Find where the given text appears and provide that cell's center as [X, Y] coordinate. 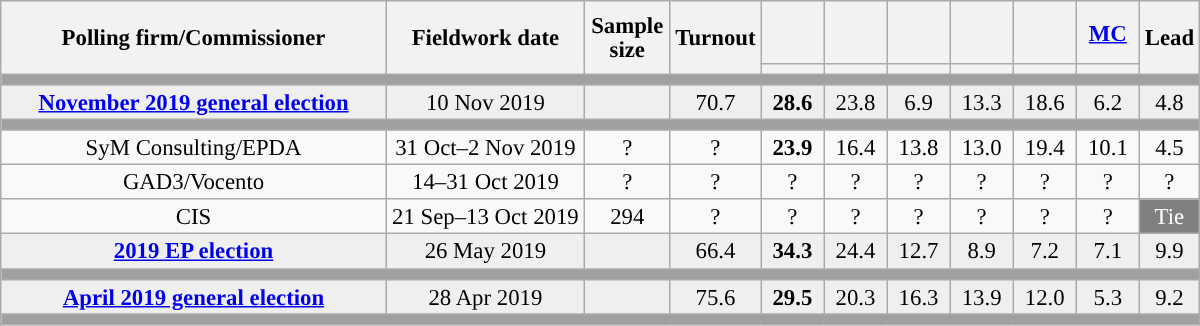
23.9 [792, 148]
MC [1108, 32]
18.6 [1044, 102]
CIS [194, 218]
21 Sep–13 Oct 2019 [485, 218]
29.5 [792, 296]
13.9 [982, 296]
294 [627, 218]
10 Nov 2019 [485, 102]
Sample size [627, 38]
2019 EP election [194, 252]
16.3 [918, 296]
9.2 [1169, 296]
7.1 [1108, 252]
10.1 [1108, 148]
Tie [1169, 218]
SyM Consulting/EPDA [194, 148]
24.4 [856, 252]
13.0 [982, 148]
12.0 [1044, 296]
Fieldwork date [485, 38]
GAD3/Vocento [194, 182]
66.4 [716, 252]
November 2019 general election [194, 102]
4.8 [1169, 102]
28.6 [792, 102]
20.3 [856, 296]
9.9 [1169, 252]
6.9 [918, 102]
23.8 [856, 102]
70.7 [716, 102]
19.4 [1044, 148]
13.8 [918, 148]
4.5 [1169, 148]
12.7 [918, 252]
75.6 [716, 296]
8.9 [982, 252]
April 2019 general election [194, 296]
16.4 [856, 148]
Polling firm/Commissioner [194, 38]
Lead [1169, 38]
31 Oct–2 Nov 2019 [485, 148]
34.3 [792, 252]
14–31 Oct 2019 [485, 182]
26 May 2019 [485, 252]
Turnout [716, 38]
28 Apr 2019 [485, 296]
7.2 [1044, 252]
6.2 [1108, 102]
5.3 [1108, 296]
13.3 [982, 102]
